Identify which cell holds the provided text, then report its [x, y] central coordinate. 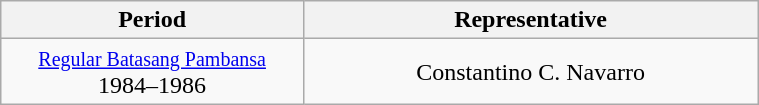
Representative [530, 20]
Regular Batasang Pambansa1984–1986 [152, 72]
Period [152, 20]
Constantino C. Navarro [530, 72]
